Search for the cell housing the specified text and yield its (x, y) center coordinate. 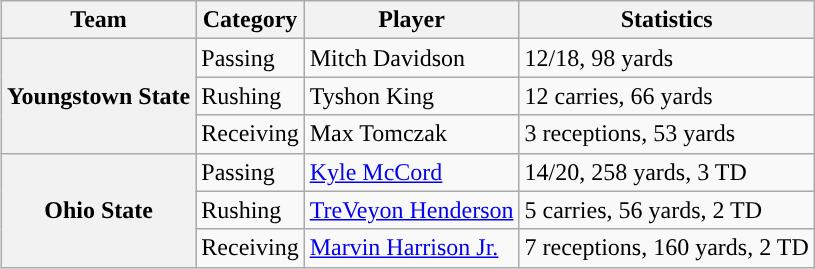
7 receptions, 160 yards, 2 TD (666, 248)
Youngstown State (98, 96)
12/18, 98 yards (666, 58)
Team (98, 20)
Tyshon King (412, 96)
Mitch Davidson (412, 58)
Ohio State (98, 210)
TreVeyon Henderson (412, 210)
Kyle McCord (412, 172)
3 receptions, 53 yards (666, 134)
Statistics (666, 20)
Marvin Harrison Jr. (412, 248)
Player (412, 20)
12 carries, 66 yards (666, 96)
5 carries, 56 yards, 2 TD (666, 210)
14/20, 258 yards, 3 TD (666, 172)
Category (250, 20)
Max Tomczak (412, 134)
